Return the [x, y] coordinate for the center point of the cell that contains the specified text.  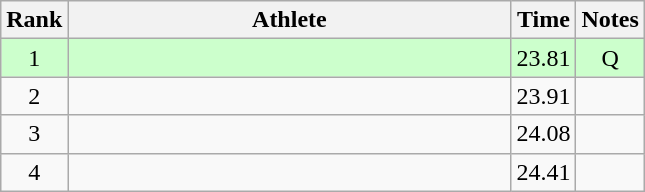
Notes [610, 20]
Athlete [290, 20]
2 [34, 96]
Q [610, 58]
4 [34, 172]
1 [34, 58]
Rank [34, 20]
24.41 [544, 172]
24.08 [544, 134]
23.91 [544, 96]
3 [34, 134]
Time [544, 20]
23.81 [544, 58]
